Output the [x, y] coordinate of the center of the cell containing the given text.  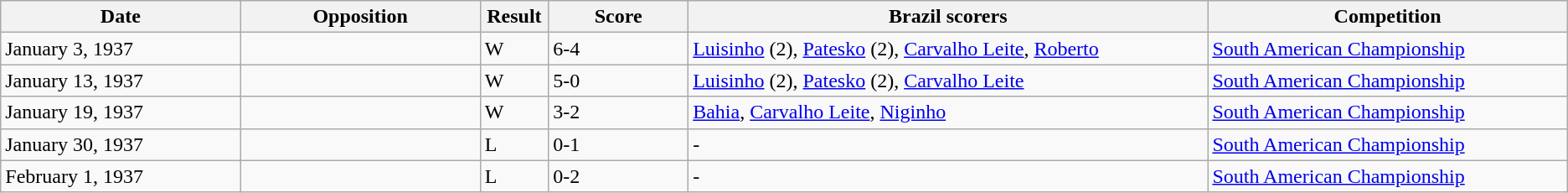
Brazil scorers [948, 17]
January 13, 1937 [121, 81]
0-2 [618, 176]
Opposition [360, 17]
5-0 [618, 81]
3-2 [618, 112]
Result [514, 17]
Bahia, Carvalho Leite, Niginho [948, 112]
Competition [1387, 17]
Date [121, 17]
February 1, 1937 [121, 176]
January 30, 1937 [121, 144]
6-4 [618, 49]
Luisinho (2), Patesko (2), Carvalho Leite, Roberto [948, 49]
January 3, 1937 [121, 49]
January 19, 1937 [121, 112]
0-1 [618, 144]
Luisinho (2), Patesko (2), Carvalho Leite [948, 81]
Score [618, 17]
